Scan for the cell matching the given text and deliver its (x, y) coordinate at center. 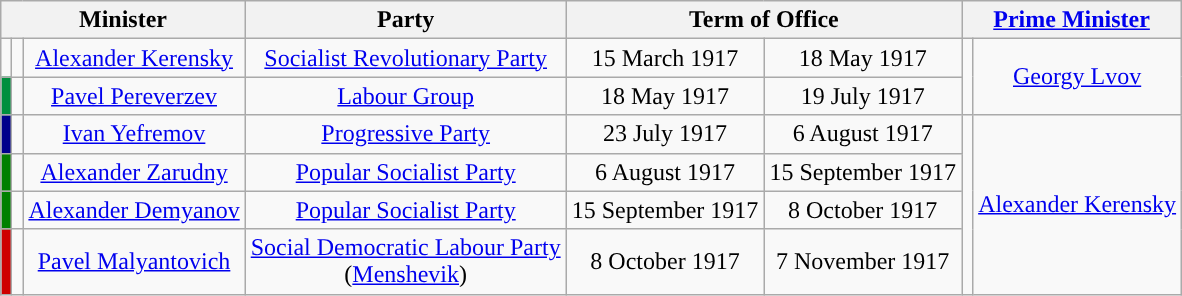
23 July 1917 (665, 134)
7 November 1917 (863, 262)
Georgy Lvov (1078, 77)
Socialist Revolutionary Party (406, 58)
Alexander Zarudny (134, 172)
19 July 1917 (863, 96)
Alexander Demyanov (134, 210)
Pavel Malyantovich (134, 262)
Party (406, 20)
Term of Office (764, 20)
Social Democratic Labour Party(Menshevik) (406, 262)
Labour Group (406, 96)
Pavel Pereverzev (134, 96)
Prime Minister (1072, 20)
Progressive Party (406, 134)
Minister (123, 20)
15 March 1917 (665, 58)
Ivan Yefremov (134, 134)
